From the cell containing the given text, extract its center point as [X, Y] coordinate. 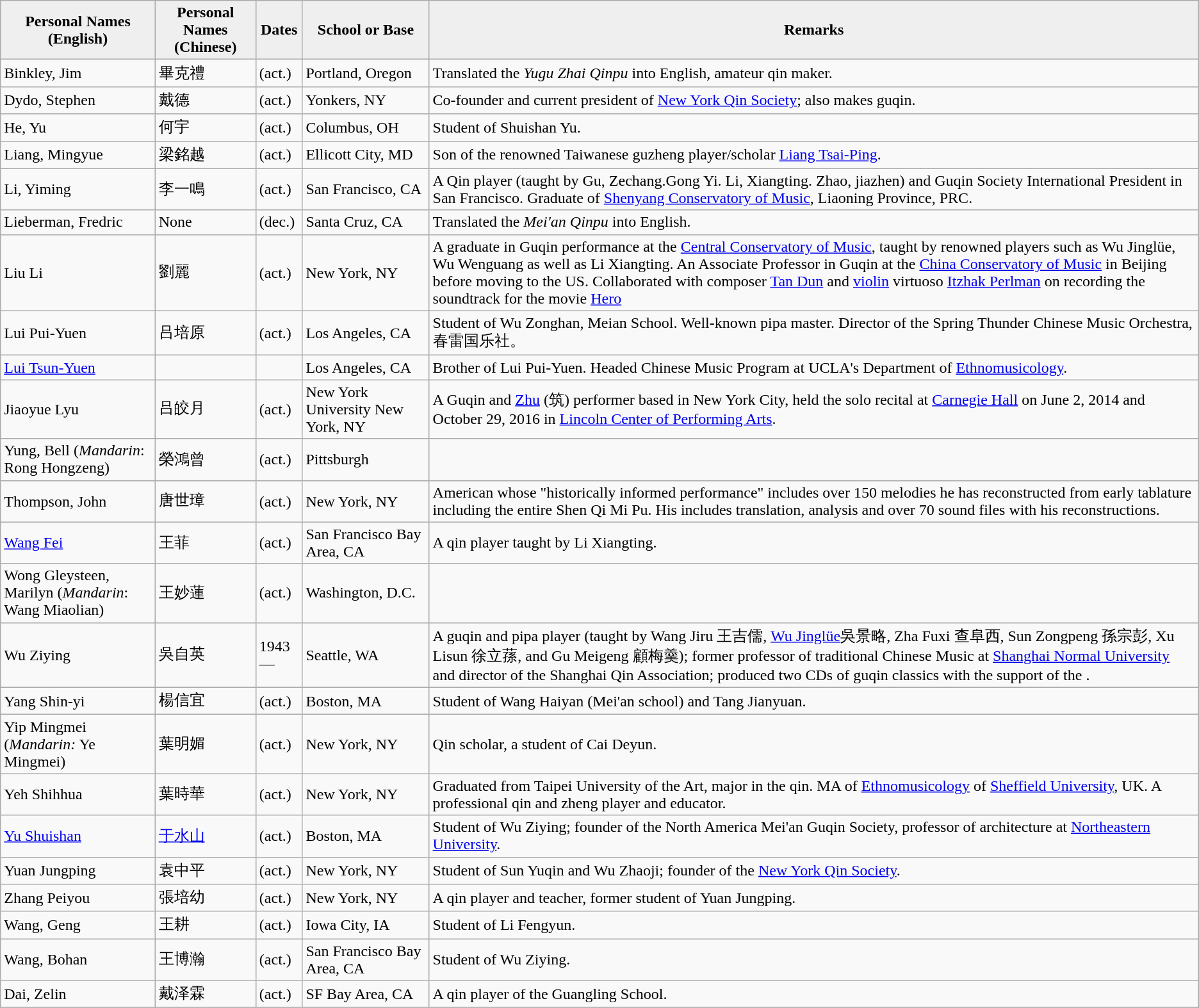
A qin player and teacher, former student of Yuan Jungping. [813, 898]
Yonkers, NY [366, 100]
楊信宜 [205, 701]
Student of Wu Zonghan, Meian School. Well-known pipa master. Director of the Spring Thunder Chinese Music Orchestra, 春雷国乐社。 [813, 333]
Liu Li [78, 273]
Wu Ziying [78, 654]
Wang, Geng [78, 925]
戴德 [205, 100]
Wang Fei [78, 543]
葉時華 [205, 794]
Son of the renowned Taiwanese guzheng player/scholar Liang Tsai-Ping. [813, 155]
吕皎月 [205, 409]
Student of Wang Haiyan (Mei'an school) and Tang Jianyuan. [813, 701]
吳自英 [205, 654]
Yeh Shihhua [78, 794]
Translated the Mei'an Qinpu into English. [813, 222]
Liang, Mingyue [78, 155]
王博瀚 [205, 959]
1943— [279, 654]
Yip Mingmei (Mandarin: Ye Mingmei) [78, 744]
(dec.) [279, 222]
Dates [279, 30]
A qin player of the Guangling School. [813, 994]
Columbus, OH [366, 128]
Yang Shin-yi [78, 701]
梁銘越 [205, 155]
Ellicott City, MD [366, 155]
Wang, Bohan [78, 959]
Dai, Zelin [78, 994]
Yung, Bell (Mandarin: Rong Hongzeng) [78, 460]
張培幼 [205, 898]
Li, Yiming [78, 190]
Student of Shuishan Yu. [813, 128]
New York University New York, NY [366, 409]
榮鴻曾 [205, 460]
王菲 [205, 543]
Student of Wu Ziying; founder of the North America Mei'an Guqin Society, professor of architecture at Northeastern University. [813, 836]
Qin scholar, a student of Cai Deyun. [813, 744]
唐世璋 [205, 501]
戴泽霖 [205, 994]
劉麗 [205, 273]
Pittsburgh [366, 460]
Co-founder and current president of New York Qin Society; also makes guqin. [813, 100]
Seattle, WA [366, 654]
袁中平 [205, 871]
Student of Li Fengyun. [813, 925]
A qin player taught by Li Xiangting. [813, 543]
Binkley, Jim [78, 73]
Thompson, John [78, 501]
Washington, D.C. [366, 593]
王妙蓮 [205, 593]
李一鳴 [205, 190]
SF Bay Area, CA [366, 994]
Translated the Yugu Zhai Qinpu into English, amateur qin maker. [813, 73]
None [205, 222]
Student of Sun Yuqin and Wu Zhaoji; founder of the New York Qin Society. [813, 871]
Student of Wu Ziying. [813, 959]
吕培原 [205, 333]
Remarks [813, 30]
Personal Names (Chinese) [205, 30]
Iowa City, IA [366, 925]
王耕 [205, 925]
Wong Gleysteen, Marilyn (Mandarin: Wang Miaolian) [78, 593]
Personal Names (English) [78, 30]
Yuan Jungping [78, 871]
Santa Cruz, CA [366, 222]
Lui Tsun-Yuen [78, 368]
Dydo, Stephen [78, 100]
School or Base [366, 30]
于水山 [205, 836]
San Francisco, CA [366, 190]
何宇 [205, 128]
Lieberman, Fredric [78, 222]
Lui Pui-Yuen [78, 333]
Yu Shuishan [78, 836]
Brother of Lui Pui-Yuen. Headed Chinese Music Program at UCLA's Department of Ethnomusicology. [813, 368]
畢克禮 [205, 73]
Portland, Oregon [366, 73]
Jiaoyue Lyu [78, 409]
葉明媚 [205, 744]
Zhang Peiyou [78, 898]
He, Yu [78, 128]
